Pinpoint the cell where the given text exists, returning its [x, y] midpoint coordinate. 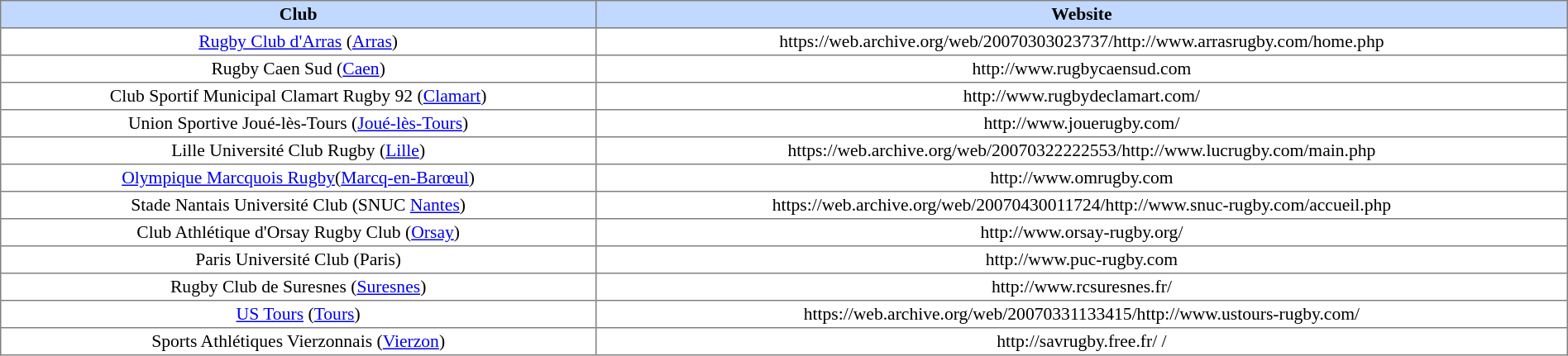
https://web.archive.org/web/20070430011724/http://www.snuc-rugby.com/accueil.php [1082, 205]
https://web.archive.org/web/20070303023737/http://www.arrasrugby.com/home.php [1082, 41]
http://www.omrugby.com [1082, 178]
http://www.jouerugby.com/ [1082, 124]
Club [299, 15]
http://savrugby.free.fr/ / [1082, 342]
Club Athlétique d'Orsay Rugby Club (Orsay) [299, 233]
https://web.archive.org/web/20070331133415/http://www.ustours-rugby.com/ [1082, 314]
Sports Athlétiques Vierzonnais (Vierzon) [299, 342]
Stade Nantais Université Club (SNUC Nantes) [299, 205]
Union Sportive Joué-lès-Tours (Joué-lès-Tours) [299, 124]
US Tours (Tours) [299, 314]
Lille Université Club Rugby (Lille) [299, 150]
http://www.puc-rugby.com [1082, 259]
Olympique Marcquois Rugby(Marcq-en-Barœul) [299, 178]
http://www.rugbydeclamart.com/ [1082, 96]
http://www.rugbycaensud.com [1082, 69]
Paris Université Club (Paris) [299, 259]
Rugby Caen Sud (Caen) [299, 69]
Rugby Club de Suresnes (Suresnes) [299, 287]
Rugby Club d'Arras (Arras) [299, 41]
Club Sportif Municipal Clamart Rugby 92 (Clamart) [299, 96]
Website [1082, 15]
https://web.archive.org/web/20070322222553/http://www.lucrugby.com/main.php [1082, 150]
http://www.rcsuresnes.fr/ [1082, 287]
http://www.orsay-rugby.org/ [1082, 233]
